Identify which cell holds the provided text, then report its [X, Y] central coordinate. 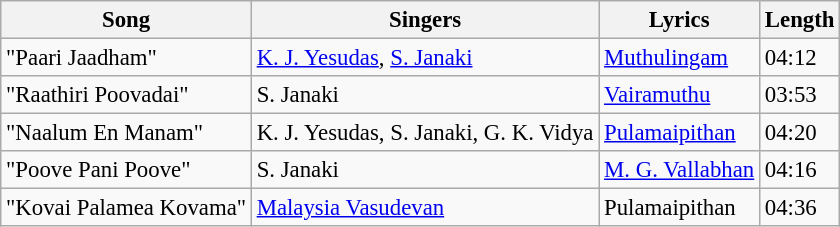
Song [126, 20]
Length [800, 20]
"Raathiri Poovadai" [126, 95]
Lyrics [680, 20]
04:16 [800, 170]
M. G. Vallabhan [680, 170]
Vairamuthu [680, 95]
04:36 [800, 208]
"Poove Pani Poove" [126, 170]
Malaysia Vasudevan [424, 208]
K. J. Yesudas, S. Janaki [424, 58]
"Naalum En Manam" [126, 133]
Muthulingam [680, 58]
04:20 [800, 133]
03:53 [800, 95]
K. J. Yesudas, S. Janaki, G. K. Vidya [424, 133]
Singers [424, 20]
04:12 [800, 58]
"Paari Jaadham" [126, 58]
"Kovai Palamea Kovama" [126, 208]
